Identify which cell holds the provided text, then report its [X, Y] central coordinate. 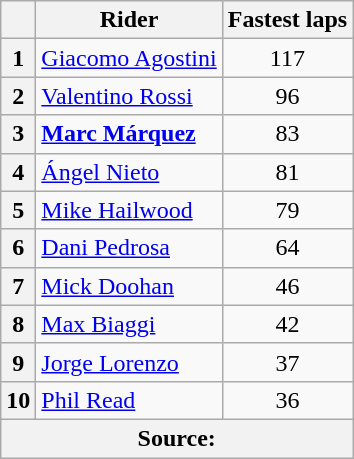
Jorge Lorenzo [129, 362]
37 [287, 362]
Source: [177, 438]
10 [18, 400]
Mike Hailwood [129, 210]
42 [287, 324]
1 [18, 58]
Fastest laps [287, 20]
7 [18, 286]
46 [287, 286]
83 [287, 134]
2 [18, 96]
8 [18, 324]
Ángel Nieto [129, 172]
79 [287, 210]
Giacomo Agostini [129, 58]
36 [287, 400]
81 [287, 172]
Rider [129, 20]
Phil Read [129, 400]
Max Biaggi [129, 324]
5 [18, 210]
117 [287, 58]
64 [287, 248]
Mick Doohan [129, 286]
Dani Pedrosa [129, 248]
96 [287, 96]
Marc Márquez [129, 134]
9 [18, 362]
3 [18, 134]
Valentino Rossi [129, 96]
4 [18, 172]
6 [18, 248]
